For the text-containing cell, return its midpoint in [x, y] coordinate format. 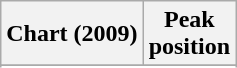
Chart (2009) [72, 34]
Peakposition [189, 34]
